Provide the (x, y) coordinate of the cell's center where the given text is located.  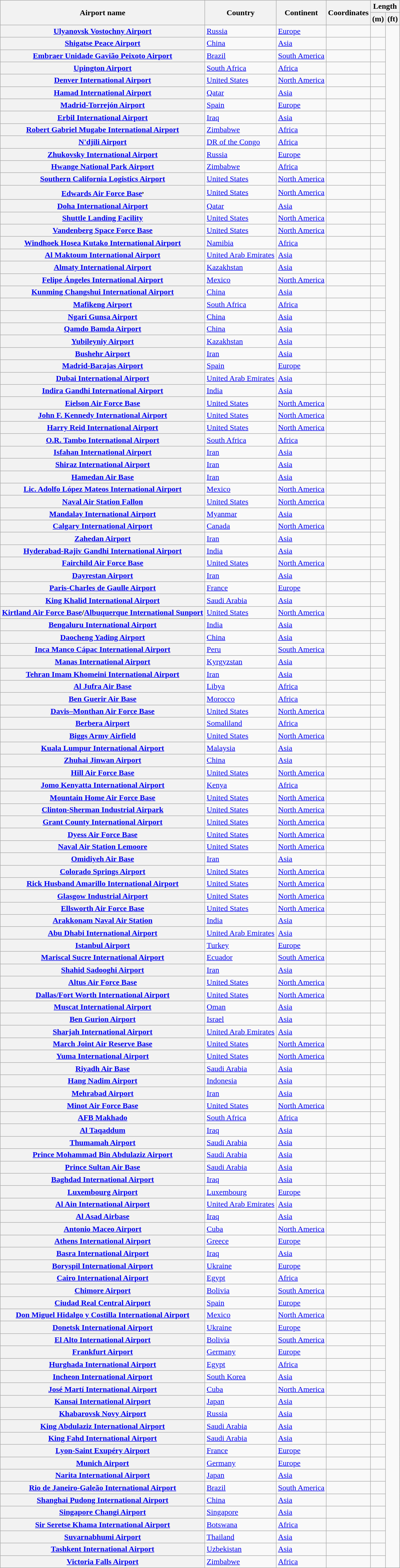
Kenya (241, 785)
Shahid Sadooghi Airport (103, 970)
Colorado Springs Airport (103, 871)
Airport name (103, 13)
Mandalay International Airport (103, 514)
Rio de Janeiro-Galeão International Airport (103, 1488)
Mehrabad Airport (103, 1093)
Narita International Airport (103, 1475)
King Khalid International Airport (103, 600)
Muscat International Airport (103, 1007)
Grant County International Airport (103, 822)
Hill Air Force Base (103, 773)
Khabarovsk Novy Airport (103, 1414)
Isfahan International Airport (103, 452)
Abu Dhabi International Airport (103, 933)
Donetsk International Airport (103, 1327)
Omidiyeh Air Base (103, 859)
(m) (378, 19)
Libya (241, 687)
Al Asad Airbase (103, 1216)
Singapore Changi Airport (103, 1512)
King Fahd International Airport (103, 1438)
O.R. Tambo International Airport (103, 440)
Tehran Imam Khomeini International Airport (103, 674)
Calgary International Airport (103, 526)
Embraer Unidade Gavião Peixoto Airport (103, 56)
Singapore (241, 1512)
Antonio Maceo Airport (103, 1229)
Myanmar (241, 514)
Zahedan Airport (103, 539)
Hurghada International Airport (103, 1364)
Fairchild Air Force Base (103, 563)
Namibia (241, 243)
Luxembourg (241, 1192)
Continent (301, 13)
Prince Sultan Air Base (103, 1167)
Ben Gurion Airport (103, 1019)
Doha International Airport (103, 206)
Shuttle Landing Facility (103, 218)
José Martí International Airport (103, 1389)
Indira Gandhi International Airport (103, 391)
Southern California Logistics Airport (103, 179)
King Abdulaziz International Airport (103, 1426)
Hwange National Park Airport (103, 167)
Indonesia (241, 1081)
Country (241, 13)
Ngari Gunsa Airport (103, 317)
Rick Husband Amarillo International Airport (103, 884)
Kunming Changshui International Airport (103, 292)
Sir Seretse Khama International Airport (103, 1525)
Victoria Falls Airport (103, 1562)
Naval Air Station Lemoore (103, 846)
Suvarnabhumi Airport (103, 1537)
Inca Manco Cápac International Airport (103, 649)
Manas International Airport (103, 662)
Length (385, 6)
Kyrgyzstan (241, 662)
Berbera Airport (103, 723)
Frankfurt Airport (103, 1352)
Canada (241, 526)
Edwards Air Force Base, (103, 192)
Vandenberg Space Force Base (103, 230)
Harry Reid International Airport (103, 427)
Hang Nadim Airport (103, 1081)
Somaliland (241, 723)
Lyon-Saint Exupéry Airport (103, 1451)
Arakkonam Naval Air Station (103, 921)
Zhuhai Jinwan Airport (103, 760)
El Alto International Airport (103, 1340)
Munich Airport (103, 1463)
Shiraz International Airport (103, 465)
Windhoek Hosea Kutako International Airport (103, 243)
Riyadh Air Base (103, 1069)
Madrid-Barajas Airport (103, 366)
Morocco (241, 699)
N'djili Airport (103, 142)
Luxembourg Airport (103, 1192)
Tashkent International Airport (103, 1549)
Al Jufra Air Base (103, 687)
Shigatse Peace Airport (103, 43)
Dayrestan Airport (103, 575)
Incheon International Airport (103, 1377)
Hamad International Airport (103, 93)
Qamdo Bamda Airport (103, 329)
Minot Air Force Base (103, 1106)
Eielson Air Force Base (103, 403)
John F. Kennedy International Airport (103, 415)
Thailand (241, 1537)
Mariscal Sucre International Airport (103, 958)
Bengaluru International Airport (103, 625)
Glasgow Industrial Airport (103, 896)
Ben Guerir Air Base (103, 699)
(ft) (393, 19)
Peru (241, 649)
Thumamah Airport (103, 1142)
Paris-Charles de Gaulle Airport (103, 588)
Malaysia (241, 748)
Dyess Air Force Base (103, 834)
Kansai International Airport (103, 1401)
Mountain Home Air Force Base (103, 797)
Turkey (241, 945)
Al Taqaddum (103, 1130)
Istanbul Airport (103, 945)
Hamedan Air Base (103, 477)
Denver International Airport (103, 80)
Hyderabad-Rajiv Gandhi International Airport (103, 551)
Athens International Airport (103, 1241)
Mafikeng Airport (103, 304)
Lic. Adolfo López Mateos International Airport (103, 489)
Clinton-Sherman Industrial Airpark (103, 810)
Kuala Lumpur International Airport (103, 748)
Sharjah International Airport (103, 1031)
Ciudad Real Central Airport (103, 1303)
Israel (241, 1019)
Greece (241, 1241)
Baghdad International Airport (103, 1179)
Oman (241, 1007)
Prince Mohammad Bin Abdulaziz Airport (103, 1155)
Ellsworth Air Force Base (103, 908)
Uzbekistan (241, 1549)
Botswana (241, 1525)
Shanghai Pudong International Airport (103, 1500)
Boryspil International Airport (103, 1266)
Cairo International Airport (103, 1278)
Coordinates (348, 13)
Bushehr Airport (103, 354)
South Korea (241, 1377)
Naval Air Station Fallon (103, 502)
AFB Makhado (103, 1118)
Al Ain International Airport (103, 1204)
Felipe Ángeles International Airport (103, 280)
Basra International Airport (103, 1254)
Jomo Kenyatta International Airport (103, 785)
Biggs Army Airfield (103, 736)
Dubai International Airport (103, 378)
Kirtland Air Force Base/Albuquerque International Sunport (103, 612)
Davis–Monthan Air Force Base (103, 711)
Almaty International Airport (103, 267)
Erbil International Airport (103, 117)
Daocheng Yading Airport (103, 637)
Don Miguel Hidalgo y Costilla International Airport (103, 1315)
Robert Gabriel Mugabe International Airport (103, 130)
Dallas/Fort Worth International Airport (103, 994)
Yuma International Airport (103, 1056)
DR of the Congo (241, 142)
Ulyanovsk Vostochny Airport (103, 31)
Yubileyniy Airport (103, 341)
Al Maktoum International Airport (103, 255)
Altus Air Force Base (103, 982)
Upington Airport (103, 68)
Zhukovsky International Airport (103, 154)
Madrid-Torrejón Airport (103, 105)
Chimore Airport (103, 1290)
Ecuador (241, 958)
March Joint Air Reserve Base (103, 1044)
